Pinpoint the cell where the given text exists, returning its [X, Y] midpoint coordinate. 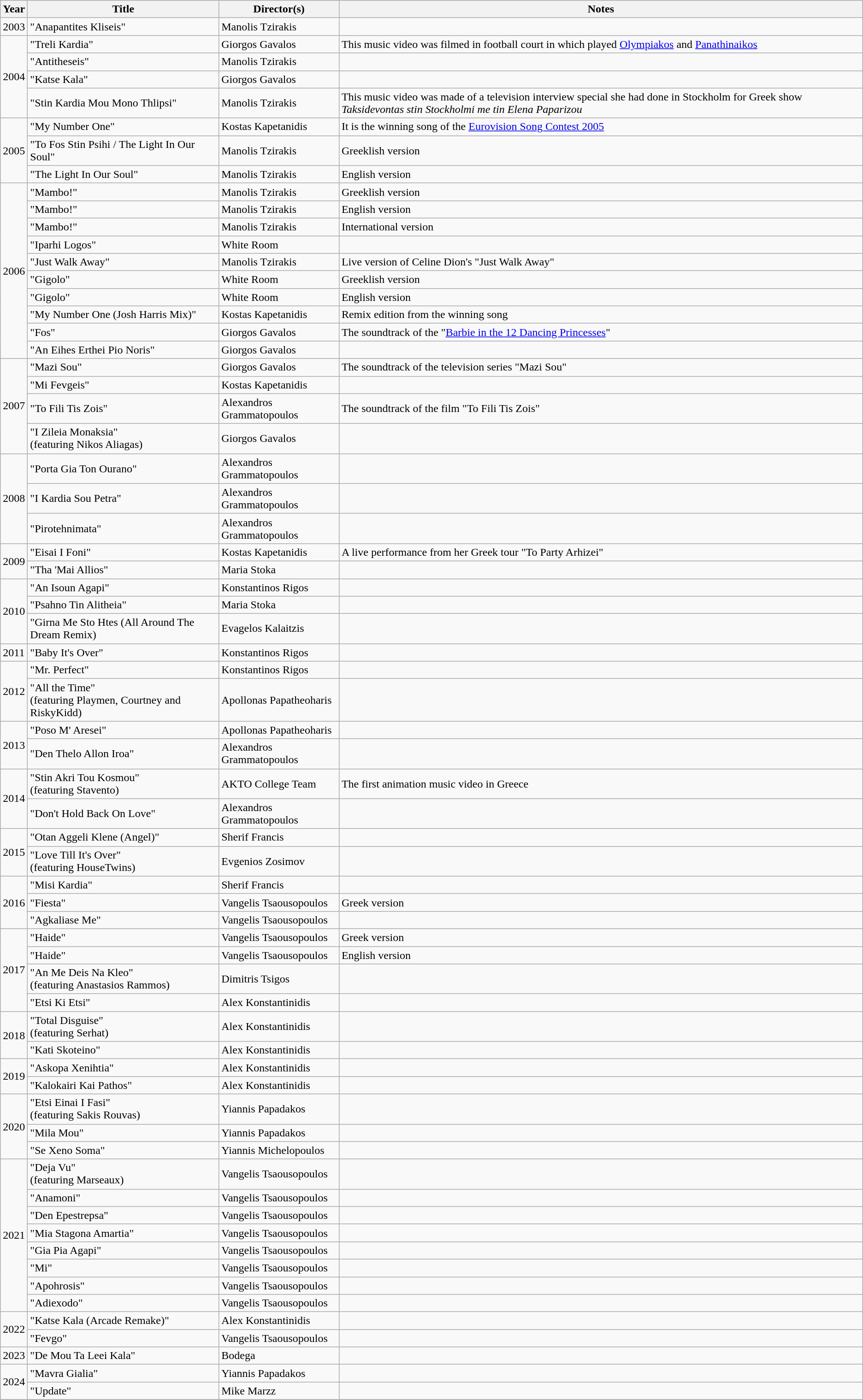
"Stin Kardia Mou Mono Thlipsi" [124, 103]
2008 [14, 499]
"Etsi Ki Etsi" [124, 1003]
"Katse Kala (Arcade Remake)" [124, 1321]
"My Number One (Josh Harris Mix)" [124, 315]
"Just Walk Away" [124, 262]
Remix edition from the winning song [601, 315]
The soundtrack of the television series "Mazi Sou" [601, 367]
2011 [14, 653]
"An Eihes Erthei Pio Noris" [124, 350]
The soundtrack of the "Barbie in the 12 Dancing Princesses" [601, 332]
2017 [14, 970]
The first animation music video in Greece [601, 783]
2019 [14, 1076]
"Mazi Sou" [124, 367]
"Deja Vu" (featuring Marseaux) [124, 1174]
2024 [14, 1382]
2007 [14, 406]
"Update" [124, 1391]
2005 [14, 150]
"An Isoun Agapi" [124, 588]
Yiannis Michelopoulos [279, 1150]
"To Fili Tis Zois" [124, 408]
"Don't Hold Back On Love" [124, 814]
"Love Till It's Over" (featuring HouseTwins) [124, 861]
"Kati Skoteino" [124, 1050]
2003 [14, 27]
"De Mou Ta Leei Kala" [124, 1356]
2009 [14, 561]
"Se Xeno Soma" [124, 1150]
"I Zileia Monaksia" (featuring Nikos Aliagas) [124, 439]
"An Me Deis Na Kleo" (featuring Anastasios Rammos) [124, 979]
Title [124, 9]
The soundtrack of the film "To Fili Tis Zois" [601, 408]
"To Fos Stin Psihi / The Light In Our Soul" [124, 150]
Year [14, 9]
2014 [14, 799]
2013 [14, 745]
A live performance from her Greek tour "To Party Arhizei" [601, 552]
Notes [601, 9]
"Antitheseis" [124, 62]
"Psahno Tin Alitheia" [124, 605]
"Misi Kardia" [124, 885]
Mike Marzz [279, 1391]
Dimitris Tsigos [279, 979]
2015 [14, 853]
"Fiesta" [124, 902]
"I Kardia Sou Petra" [124, 499]
"Anapantites Kliseis" [124, 27]
"Treli Kardia" [124, 44]
"Poso M' Aresei" [124, 730]
"Porta Gia Ton Ourano" [124, 468]
"Mi" [124, 1268]
"Total Disguise" (featuring Serhat) [124, 1027]
2023 [14, 1356]
Evagelos Kalaitzis [279, 629]
"Tha 'Mai Allios" [124, 570]
"Kalokairi Kai Pathos" [124, 1085]
This music video was filmed in football court in which played Olympiakos and Panathinaikos [601, 44]
"Mi Fevgeis" [124, 385]
Evgenios Zosimov [279, 861]
2018 [14, 1035]
"Mia Stagona Amartia" [124, 1233]
"Fos" [124, 332]
"Den Thelo Allon Iroa" [124, 754]
2012 [14, 691]
"Fevgo" [124, 1338]
"Iparhi Logos" [124, 245]
"Mila Mou" [124, 1133]
2004 [14, 76]
"Girna Me Sto Htes (All Around The Dream Remix) [124, 629]
International version [601, 227]
2020 [14, 1126]
"Mr. Perfect" [124, 670]
"Apohrosis" [124, 1285]
"Agkaliase Me" [124, 920]
"Gia Pia Agapi" [124, 1250]
"Etsi Einai I Fasi" (featuring Sakis Rouvas) [124, 1109]
2010 [14, 611]
"My Number One" [124, 127]
2022 [14, 1329]
AKTO College Team [279, 783]
"Pirotehnimata" [124, 528]
"Anamoni" [124, 1198]
"Askopa Xenihtia" [124, 1068]
2016 [14, 902]
"Den Epestrepsa" [124, 1215]
"Baby It's Over" [124, 653]
"All the Time" (featuring Playmen, Courtney and RiskyKidd) [124, 700]
"Mavra Gialia" [124, 1373]
Director(s) [279, 9]
"Adiexodo" [124, 1303]
"Eisai I Foni" [124, 552]
Bodega [279, 1356]
2006 [14, 271]
It is the winning song of the Eurovision Song Contest 2005 [601, 127]
"Katse Kala" [124, 79]
2021 [14, 1235]
"Otan Aggeli Klene (Angel)" [124, 837]
Live version of Celine Dion's "Just Walk Away" [601, 262]
"Stin Akri Tou Kosmou" (featuring Stavento) [124, 783]
"The Light In Our Soul" [124, 174]
